From the cell containing the given text, extract its center point as [x, y] coordinate. 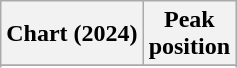
Chart (2024) [72, 34]
Peakposition [189, 34]
